Search for the cell housing the specified text and yield its [X, Y] center coordinate. 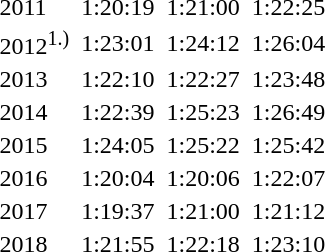
1:24:12 [203, 43]
1:22:39 [118, 112]
1:21:00 [203, 211]
1:23:01 [118, 43]
1:25:22 [203, 145]
1:22:27 [203, 79]
1:24:05 [118, 145]
1:20:06 [203, 178]
1:20:04 [118, 178]
1:22:10 [118, 79]
1:25:23 [203, 112]
1:19:37 [118, 211]
